Search for the cell housing the specified text and yield its (x, y) center coordinate. 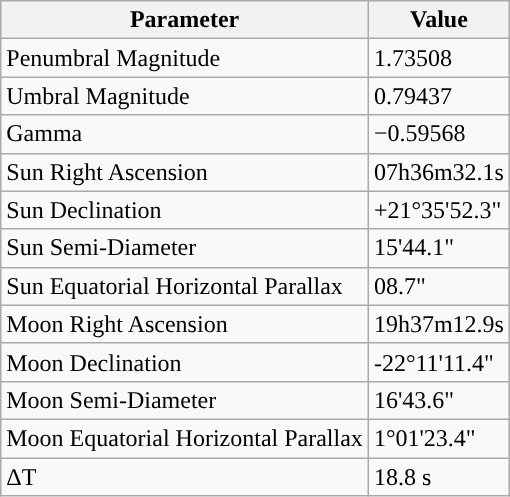
Moon Semi-Diameter (185, 400)
1.73508 (438, 58)
Value (438, 20)
Gamma (185, 134)
16'43.6" (438, 400)
Sun Semi-Diameter (185, 248)
0.79437 (438, 96)
−0.59568 (438, 134)
Penumbral Magnitude (185, 58)
Umbral Magnitude (185, 96)
Moon Declination (185, 362)
Moon Right Ascension (185, 324)
+21°35'52.3" (438, 210)
08.7" (438, 286)
ΔT (185, 477)
15'44.1" (438, 248)
18.8 s (438, 477)
Parameter (185, 20)
Sun Declination (185, 210)
Sun Equatorial Horizontal Parallax (185, 286)
1°01'23.4" (438, 438)
07h36m32.1s (438, 172)
Sun Right Ascension (185, 172)
19h37m12.9s (438, 324)
Moon Equatorial Horizontal Parallax (185, 438)
-22°11'11.4" (438, 362)
